Return the [x, y] coordinate for the center point of the cell that contains the specified text.  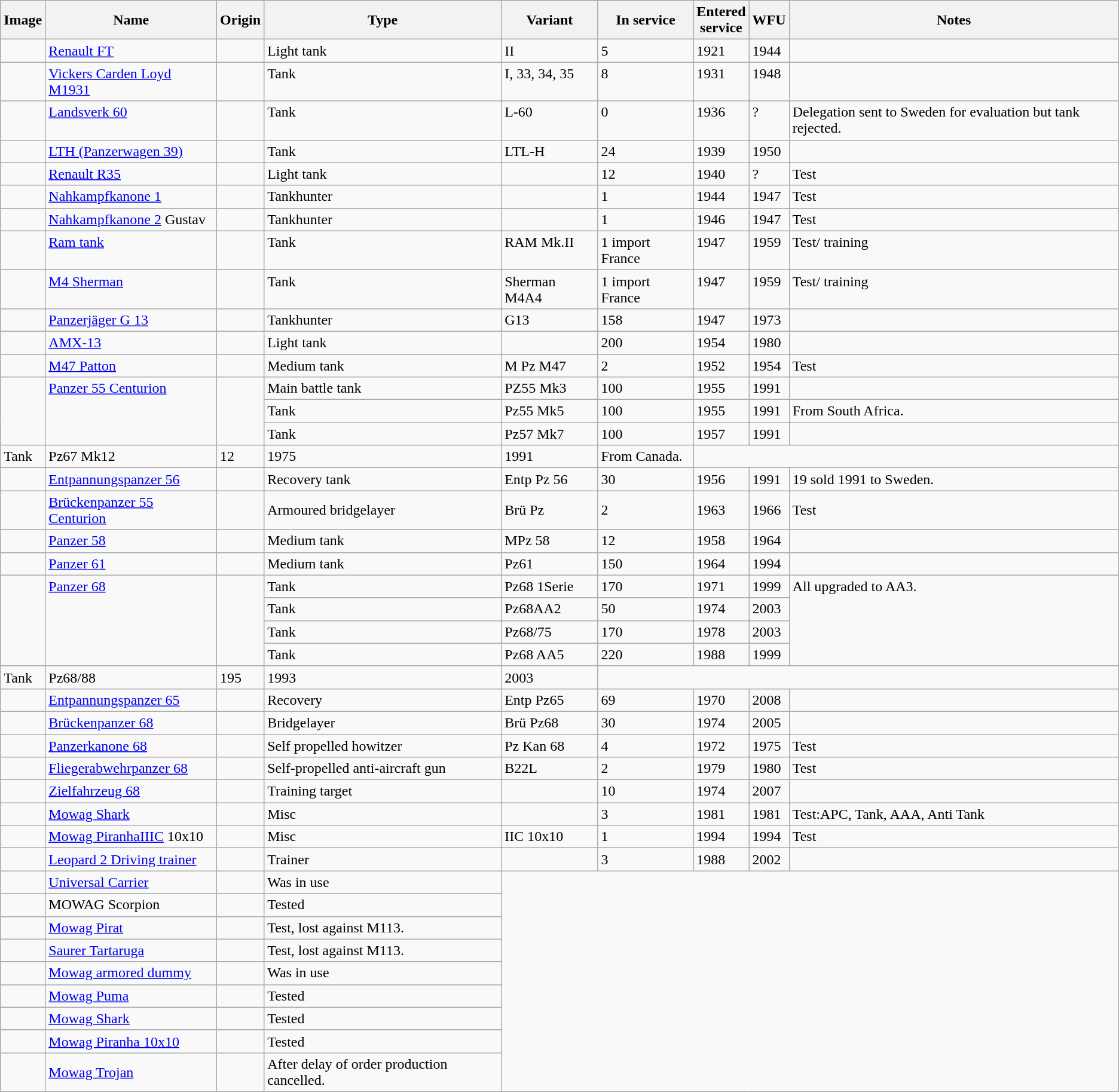
Brückenpanzer 68 [132, 723]
Image [23, 20]
1950 [769, 151]
Mowag armored dummy [132, 973]
LTH (Panzerwagen 39) [132, 151]
5 [646, 51]
1978 [721, 632]
1993 [383, 677]
Mowag PiranhaIIIC 10x10 [132, 837]
In service [646, 20]
Landsverk 60 [132, 121]
Pz68 AA5 [550, 654]
Name [132, 20]
1966 [769, 510]
L-60 [550, 121]
Fliegerabwehrpanzer 68 [132, 769]
220 [646, 654]
1979 [721, 769]
1958 [721, 541]
B22L [550, 769]
WFU [769, 20]
2005 [769, 723]
Ram tank [132, 250]
Zielfahrzeug 68 [132, 791]
Pz68 1Serie [550, 586]
M Pz M47 [550, 365]
Delegation sent to Sweden for evaluation but tank rejected. [954, 121]
AMX-13 [132, 342]
Panzerjäger G 13 [132, 320]
1940 [721, 174]
G13 [550, 320]
MOWAG Scorpion [132, 905]
Sherman M4A4 [550, 289]
Training target [383, 791]
Enteredservice [721, 20]
Panzer 68 [132, 620]
PZ55 Mk3 [550, 389]
Bridgelayer [383, 723]
Pz61 [550, 564]
Pz Kan 68 [550, 745]
From Canada. [646, 457]
Vickers Carden Loyd M1931 [132, 81]
Panzer 58 [132, 541]
Panzer 61 [132, 564]
Recovery tank [383, 479]
150 [646, 564]
Panzer 55 Centurion [132, 411]
Recovery [383, 700]
158 [646, 320]
Self-propelled anti-aircraft gun [383, 769]
RAM Mk.II [550, 250]
1963 [721, 510]
1952 [721, 365]
Renault R35 [132, 174]
Entp Pz65 [550, 700]
195 [240, 677]
Main battle tank [383, 389]
Pz68AA2 [550, 609]
1946 [721, 219]
Mowag Pirat [132, 928]
1931 [721, 81]
Mowag Puma [132, 996]
Brü Pz68 [550, 723]
2002 [769, 859]
1973 [769, 320]
69 [646, 700]
0 [646, 121]
Brü Pz [550, 510]
Pz57 Mk7 [550, 434]
1971 [721, 586]
Renault FT [132, 51]
Origin [240, 20]
1957 [721, 434]
Brückenpanzer 55 Centurion [132, 510]
1936 [721, 121]
Entpannungspanzer 65 [132, 700]
Self propelled howitzer [383, 745]
M47 Patton [132, 365]
Test:APC, Tank, AAA, Anti Tank [954, 814]
1956 [721, 479]
19 sold 1991 to Sweden. [954, 479]
2008 [769, 700]
Type [383, 20]
24 [646, 151]
Pz68/75 [550, 632]
All upgraded to AA3. [954, 620]
Mowag Piranha 10x10 [132, 1041]
Pz68/88 [132, 677]
200 [646, 342]
IIC 10x10 [550, 837]
2007 [769, 791]
1939 [721, 151]
Nahkampfkanone 2 Gustav [132, 219]
Pz67 Mk12 [132, 457]
M4 Sherman [132, 289]
Universal Carrier [132, 882]
50 [646, 609]
1921 [721, 51]
Trainer [383, 859]
4 [646, 745]
1948 [769, 81]
From South Africa. [954, 411]
Panzerkanone 68 [132, 745]
1970 [721, 700]
8 [646, 81]
I, 33, 34, 35 [550, 81]
Armoured bridgelayer [383, 510]
Entp Pz 56 [550, 479]
II [550, 51]
Saurer Tartaruga [132, 950]
1972 [721, 745]
Variant [550, 20]
Leopard 2 Driving trainer [132, 859]
Notes [954, 20]
Mowag Trojan [132, 1072]
Pz55 Mk5 [550, 411]
Entpannungspanzer 56 [132, 479]
LTL-H [550, 151]
10 [646, 791]
MPz 58 [550, 541]
Nahkampfkanone 1 [132, 197]
After delay of order production cancelled. [383, 1072]
